Determine the (X, Y) coordinate at the center of the cell enclosing the given text.  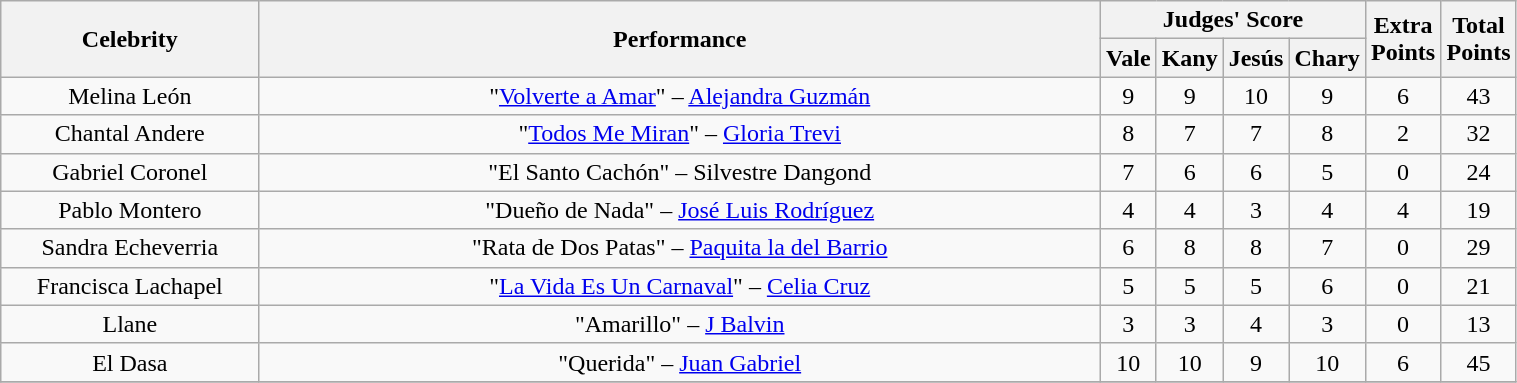
2 (1403, 134)
13 (1478, 324)
19 (1478, 210)
"Rata de Dos Patas" – Paquita la del Barrio (680, 248)
"Todos Me Miran" – Gloria Trevi (680, 134)
32 (1478, 134)
Chantal Andere (130, 134)
43 (1478, 96)
24 (1478, 172)
Jesús (1256, 58)
"La Vida Es Un Carnaval" – Celia Cruz (680, 286)
Chary (1327, 58)
Sandra Echeverria (130, 248)
29 (1478, 248)
Pablo Montero (130, 210)
Francisca Lachapel (130, 286)
"Volverte a Amar" – Alejandra Guzmán (680, 96)
Celebrity (130, 39)
45 (1478, 362)
"Querida" – Juan Gabriel (680, 362)
Judges' Score (1234, 20)
"Dueño de Nada" – José Luis Rodríguez (680, 210)
"Amarillo" – J Balvin (680, 324)
Extra Points (1403, 39)
Performance (680, 39)
Melina León (130, 96)
Gabriel Coronel (130, 172)
El Dasa (130, 362)
Kany (1190, 58)
Total Points (1478, 39)
Vale (1129, 58)
"El Santo Cachón" – Silvestre Dangond (680, 172)
Llane (130, 324)
21 (1478, 286)
